Provide the (X, Y) coordinate of the cell's center where the given text is located.  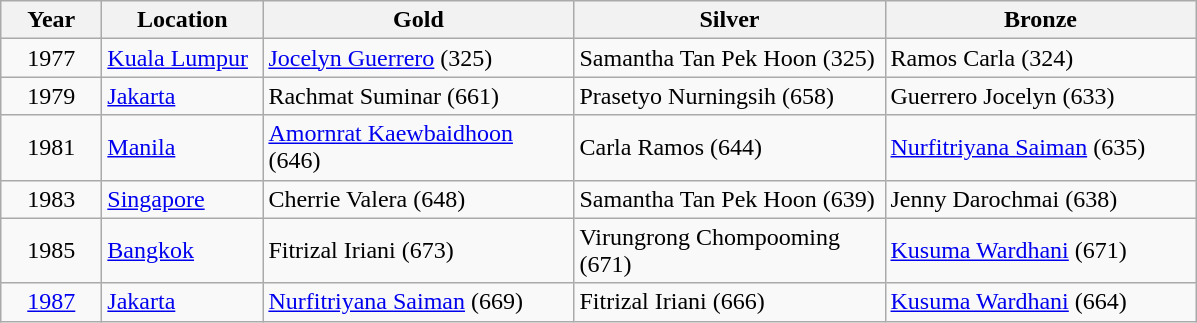
Bronze (1040, 20)
1983 (52, 199)
Jocelyn Guerrero (325) (418, 58)
Ramos Carla (324) (1040, 58)
Bangkok (182, 250)
Kuala Lumpur (182, 58)
1985 (52, 250)
Location (182, 20)
Nurfitriyana Saiman (669) (418, 302)
Silver (730, 20)
Gold (418, 20)
Nurfitriyana Saiman (635) (1040, 148)
Cherrie Valera (648) (418, 199)
Singapore (182, 199)
Fitrizal Iriani (666) (730, 302)
Virungrong Chompooming (671) (730, 250)
Rachmat Suminar (661) (418, 96)
Guerrero Jocelyn (633) (1040, 96)
Manila (182, 148)
Jenny Darochmai (638) (1040, 199)
Samantha Tan Pek Hoon (325) (730, 58)
1977 (52, 58)
1987 (52, 302)
Carla Ramos (644) (730, 148)
Prasetyo Nurningsih (658) (730, 96)
1979 (52, 96)
Samantha Tan Pek Hoon (639) (730, 199)
Fitrizal Iriani (673) (418, 250)
Kusuma Wardhani (671) (1040, 250)
Amornrat Kaewbaidhoon (646) (418, 148)
1981 (52, 148)
Year (52, 20)
Kusuma Wardhani (664) (1040, 302)
